Extract the (X, Y) coordinate from the center of the cell holding the provided text.  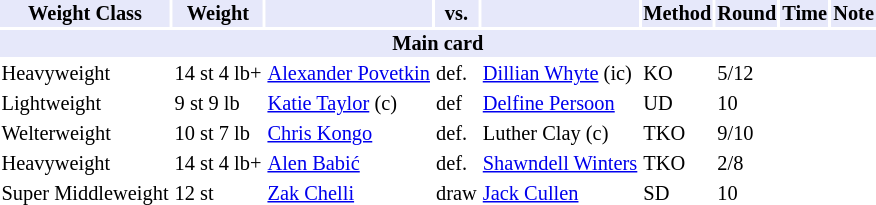
Alexander Povetkin (349, 74)
vs. (456, 14)
def (456, 104)
Method (678, 14)
Round (747, 14)
Luther Clay (c) (560, 134)
10 (747, 104)
Alen Babić (349, 164)
Welterweight (85, 134)
5/12 (747, 74)
Time (805, 14)
Chris Kongo (349, 134)
Note (854, 14)
9 st 9 lb (218, 104)
UD (678, 104)
Main card (438, 44)
Weight (218, 14)
Shawndell Winters (560, 164)
Lightweight (85, 104)
2/8 (747, 164)
10 st 7 lb (218, 134)
Dillian Whyte (ic) (560, 74)
Weight Class (85, 14)
Delfine Persoon (560, 104)
Katie Taylor (c) (349, 104)
9/10 (747, 134)
KO (678, 74)
